Return the [X, Y] coordinate for the center point of the cell that contains the specified text.  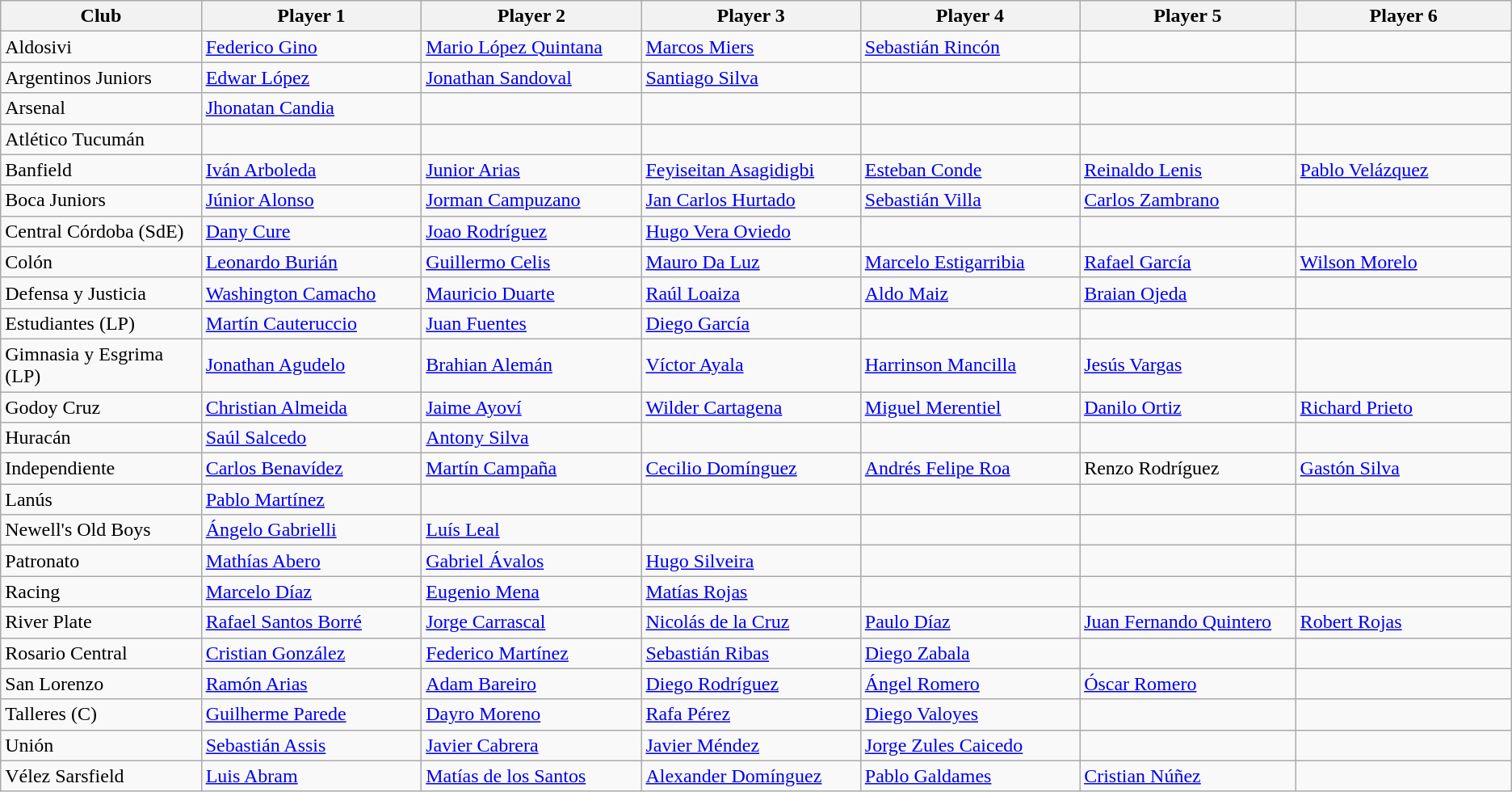
Jaime Ayoví [531, 407]
Rafael García [1187, 262]
Braian Ojeda [1187, 293]
Pablo Galdames [969, 776]
Jhonatan Candia [312, 108]
Hugo Vera Oviedo [751, 231]
Diego Zabala [969, 653]
Mauro Da Luz [751, 262]
Player 2 [531, 16]
Diego Rodríguez [751, 684]
Júnior Alonso [312, 200]
Martín Campaña [531, 469]
Feyiseitan Asagidigbi [751, 170]
Carlos Zambrano [1187, 200]
Diego Valoyes [969, 714]
Atlético Tucumán [101, 139]
Andrés Felipe Roa [969, 469]
Junior Arias [531, 170]
Cristian Núñez [1187, 776]
Jan Carlos Hurtado [751, 200]
Player 6 [1404, 16]
Jorman Campuzano [531, 200]
Christian Almeida [312, 407]
Sebastián Assis [312, 745]
Godoy Cruz [101, 407]
Dayro Moreno [531, 714]
Gastón Silva [1404, 469]
Hugo Silveira [751, 561]
Player 5 [1187, 16]
Reinaldo Lenis [1187, 170]
Nicolás de la Cruz [751, 622]
Cecilio Domínguez [751, 469]
Aldosivi [101, 47]
Gabriel Ávalos [531, 561]
Guillermo Celis [531, 262]
Boca Juniors [101, 200]
Jonathan Sandoval [531, 78]
Talleres (C) [101, 714]
Matías de los Santos [531, 776]
River Plate [101, 622]
Jesús Vargas [1187, 365]
Estudiantes (LP) [101, 323]
Pablo Velázquez [1404, 170]
Wilson Morelo [1404, 262]
Miguel Merentiel [969, 407]
Jonathan Agudelo [312, 365]
Newell's Old Boys [101, 530]
Cristian González [312, 653]
Defensa y Justicia [101, 293]
Harrinson Mancilla [969, 365]
Javier Cabrera [531, 745]
Mario López Quintana [531, 47]
Rafa Pérez [751, 714]
Diego García [751, 323]
Lanús [101, 499]
Danilo Ortiz [1187, 407]
Esteban Conde [969, 170]
Rosario Central [101, 653]
Ángel Romero [969, 684]
Carlos Benavídez [312, 469]
Sebastián Villa [969, 200]
Patronato [101, 561]
Juan Fernando Quintero [1187, 622]
Brahian Alemán [531, 365]
Iván Arboleda [312, 170]
Wilder Cartagena [751, 407]
Raúl Loaiza [751, 293]
Víctor Ayala [751, 365]
Juan Fuentes [531, 323]
Joao Rodríguez [531, 231]
Mauricio Duarte [531, 293]
Player 4 [969, 16]
Guilherme Parede [312, 714]
Robert Rojas [1404, 622]
Independiente [101, 469]
Richard Prieto [1404, 407]
Edwar López [312, 78]
Player 3 [751, 16]
Jorge Carrascal [531, 622]
Dany Cure [312, 231]
Unión [101, 745]
San Lorenzo [101, 684]
Aldo Maiz [969, 293]
Luís Leal [531, 530]
Argentinos Juniors [101, 78]
Mathías Abero [312, 561]
Marcelo Díaz [312, 592]
Marcelo Estigarribia [969, 262]
Pablo Martínez [312, 499]
Colón [101, 262]
Alexander Domínguez [751, 776]
Central Córdoba (SdE) [101, 231]
Racing [101, 592]
Huracán [101, 438]
Leonardo Burián [312, 262]
Óscar Romero [1187, 684]
Eugenio Mena [531, 592]
Marcos Miers [751, 47]
Federico Gino [312, 47]
Paulo Díaz [969, 622]
Club [101, 16]
Ramón Arias [312, 684]
Gimnasia y Esgrima (LP) [101, 365]
Renzo Rodríguez [1187, 469]
Javier Méndez [751, 745]
Washington Camacho [312, 293]
Ángelo Gabrielli [312, 530]
Sebastián Rincón [969, 47]
Santiago Silva [751, 78]
Luis Abram [312, 776]
Matías Rojas [751, 592]
Saúl Salcedo [312, 438]
Rafael Santos Borré [312, 622]
Sebastián Ribas [751, 653]
Federico Martínez [531, 653]
Arsenal [101, 108]
Vélez Sarsfield [101, 776]
Antony Silva [531, 438]
Martín Cauteruccio [312, 323]
Player 1 [312, 16]
Banfield [101, 170]
Jorge Zules Caicedo [969, 745]
Adam Bareiro [531, 684]
